From the cell containing the given text, extract its center point as [x, y] coordinate. 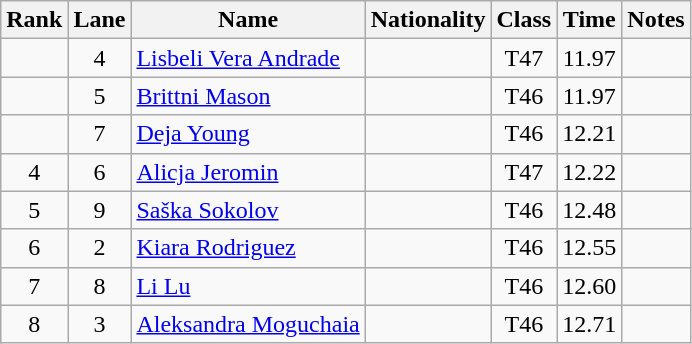
12.71 [590, 324]
Nationality [428, 20]
3 [100, 324]
Rank [34, 20]
Alicja Jeromin [248, 172]
12.21 [590, 134]
Deja Young [248, 134]
Aleksandra Moguchaia [248, 324]
2 [100, 248]
Brittni Mason [248, 96]
9 [100, 210]
Li Lu [248, 286]
12.55 [590, 248]
Lisbeli Vera Andrade [248, 58]
Saška Sokolov [248, 210]
Lane [100, 20]
Name [248, 20]
Time [590, 20]
12.22 [590, 172]
Class [524, 20]
Notes [656, 20]
12.60 [590, 286]
Kiara Rodriguez [248, 248]
12.48 [590, 210]
